Capture the cell that displays the provided text and extract its [X, Y] central coordinate. 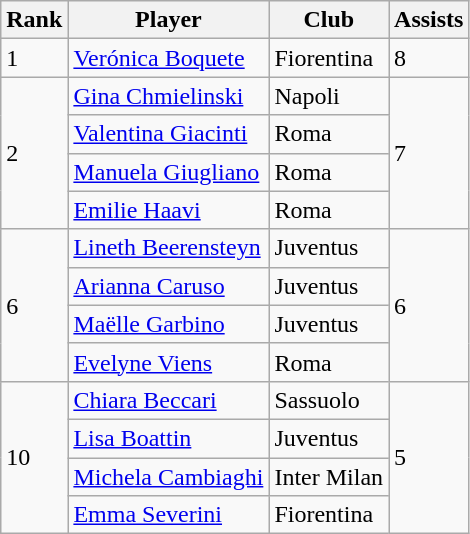
Chiara Beccari [168, 400]
5 [429, 457]
Lisa Boattin [168, 438]
Rank [34, 20]
Emma Severini [168, 515]
Inter Milan [329, 477]
Verónica Boquete [168, 58]
Club [329, 20]
2 [34, 153]
Napoli [329, 96]
Maëlle Garbino [168, 324]
8 [429, 58]
10 [34, 457]
Lineth Beerensteyn [168, 248]
Valentina Giacinti [168, 134]
Manuela Giugliano [168, 172]
Emilie Haavi [168, 210]
Michela Cambiaghi [168, 477]
Arianna Caruso [168, 286]
Assists [429, 20]
7 [429, 153]
Evelyne Viens [168, 362]
Sassuolo [329, 400]
1 [34, 58]
Gina Chmielinski [168, 96]
Player [168, 20]
